Return (X, Y) of the center of cell containing provided text 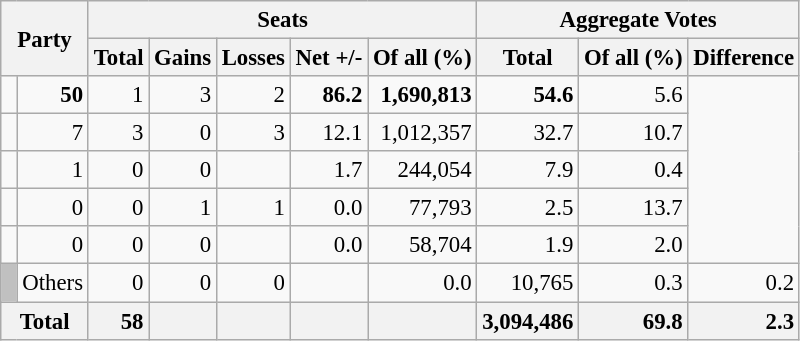
50 (52, 95)
Aggregate Votes (638, 20)
54.6 (528, 95)
0.2 (744, 283)
Others (52, 283)
69.8 (634, 321)
13.7 (634, 208)
77,793 (422, 208)
2.3 (744, 321)
Losses (253, 58)
Gains (183, 58)
7.9 (528, 170)
7 (52, 133)
2.5 (528, 208)
5.6 (634, 95)
58 (118, 321)
Party (45, 38)
1.7 (328, 170)
0.3 (634, 283)
10,765 (528, 283)
32.7 (528, 133)
244,054 (422, 170)
2 (253, 95)
58,704 (422, 245)
2.0 (634, 245)
1,690,813 (422, 95)
0.4 (634, 170)
10.7 (634, 133)
1.9 (528, 245)
86.2 (328, 95)
Seats (282, 20)
Difference (744, 58)
Net +/- (328, 58)
12.1 (328, 133)
3,094,486 (528, 321)
1,012,357 (422, 133)
